Identify which cell holds the provided text, then report its (X, Y) central coordinate. 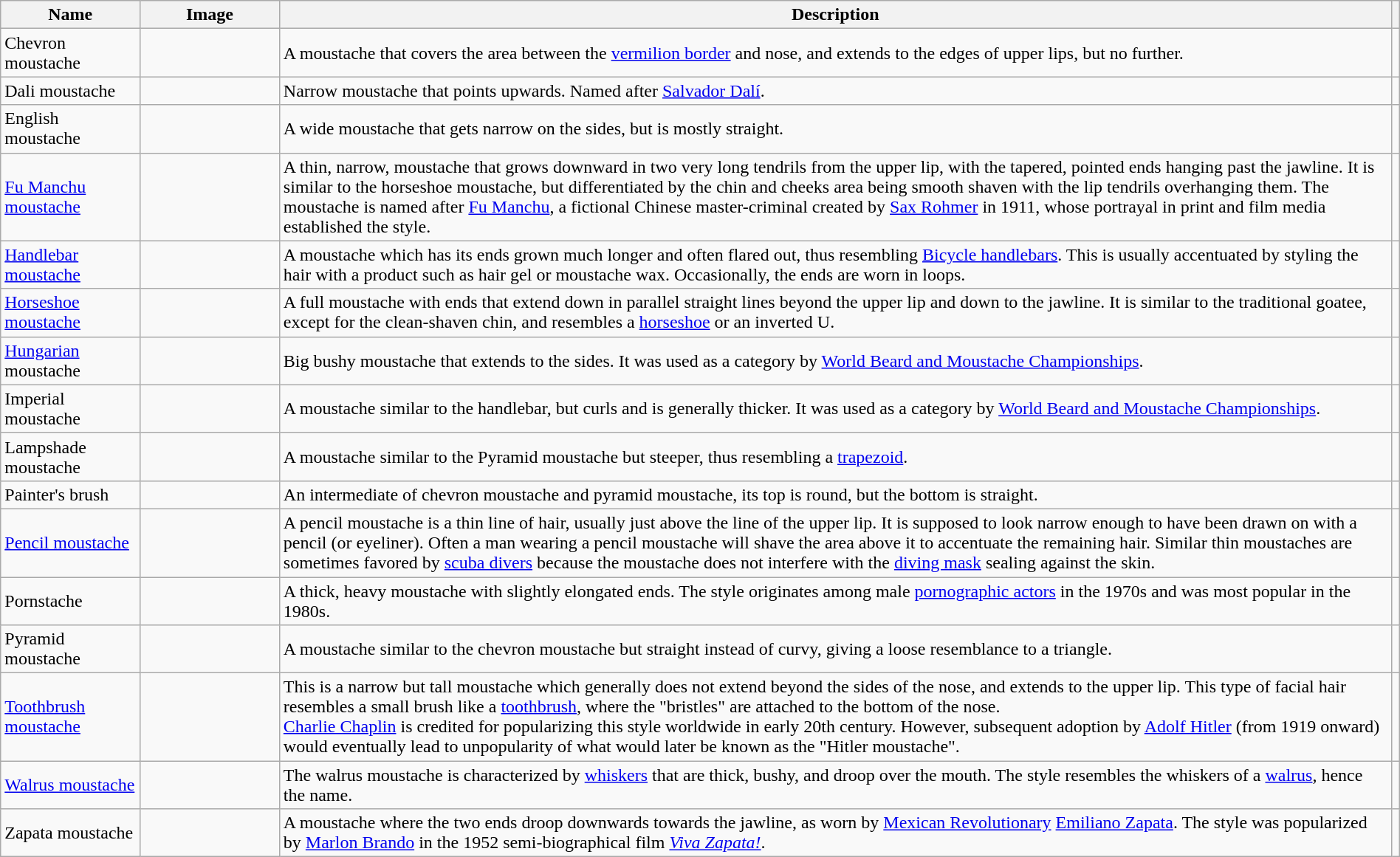
Hungarian moustache (71, 360)
Description (835, 15)
Toothbrush moustache (71, 717)
Walrus moustache (71, 785)
Fu Manchu moustache (71, 196)
Name (71, 15)
A moustache that covers the area between the vermilion border and nose, and extends to the edges of upper lips, but no further. (835, 53)
A moustache similar to the chevron moustache but straight instead of curvy, giving a loose resemblance to a triangle. (835, 650)
Narrow moustache that points upwards. Named after Salvador Dalí. (835, 91)
Chevron moustache (71, 53)
English moustache (71, 128)
Pyramid moustache (71, 650)
A moustache similar to the Pyramid moustache but steeper, thus resembling a trapezoid. (835, 456)
Pornstache (71, 601)
Pencil moustache (71, 543)
Zapata moustache (71, 833)
A moustache similar to the handlebar, but curls and is generally thicker. It was used as a category by World Beard and Moustache Championships. (835, 409)
Image (210, 15)
Handlebar moustache (71, 264)
An intermediate of chevron moustache and pyramid moustache, its top is round, but the bottom is straight. (835, 495)
Imperial moustache (71, 409)
Horseshoe moustache (71, 313)
Lampshade moustache (71, 456)
Dali moustache (71, 91)
Painter's brush (71, 495)
Big bushy moustache that extends to the sides. It was used as a category by World Beard and Moustache Championships. (835, 360)
A wide moustache that gets narrow on the sides, but is mostly straight. (835, 128)
